For the text-containing cell, return its midpoint in [X, Y] coordinate format. 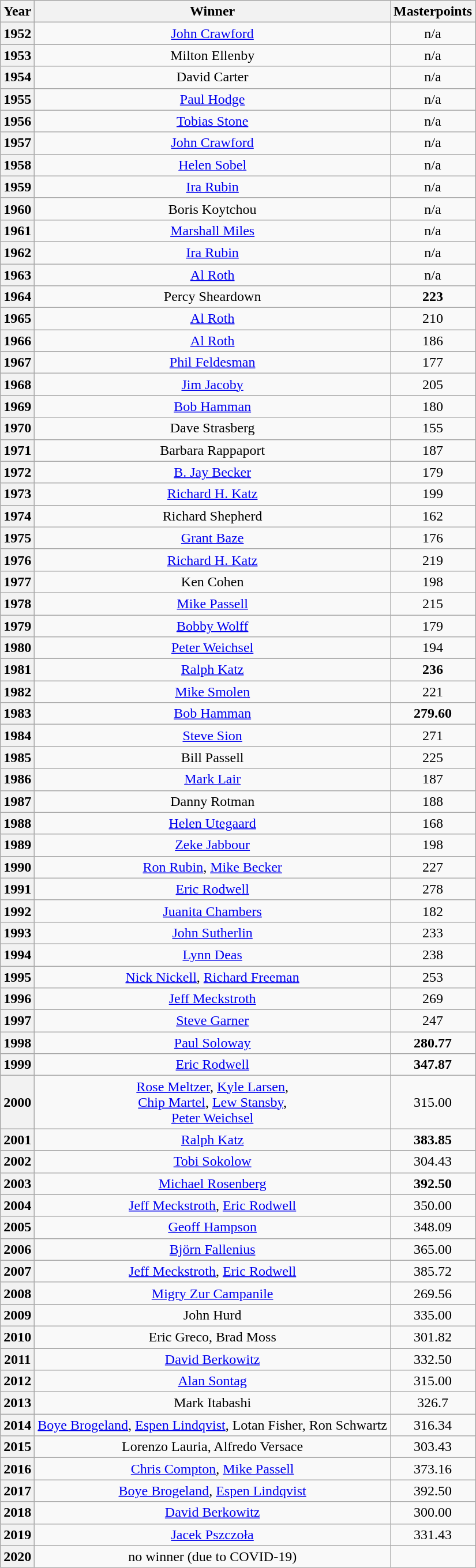
1971 [17, 450]
1969 [17, 406]
210 [433, 319]
188 [433, 801]
2004 [17, 1205]
271 [433, 736]
1966 [17, 341]
Michael Rosenberg [212, 1183]
Helen Sobel [212, 165]
Jeff Meckstroth [212, 999]
1970 [17, 428]
2012 [17, 1381]
304.43 [433, 1162]
Steve Garner [212, 1021]
2011 [17, 1359]
1978 [17, 604]
269.56 [433, 1293]
Migry Zur Campanile [212, 1293]
162 [433, 516]
1996 [17, 999]
300.00 [433, 1513]
1999 [17, 1065]
2008 [17, 1293]
365.00 [433, 1249]
1982 [17, 692]
1975 [17, 538]
1959 [17, 187]
348.09 [433, 1227]
John Sutherlin [212, 933]
2014 [17, 1425]
Helen Utegaard [212, 823]
1985 [17, 757]
John Hurd [212, 1315]
1987 [17, 801]
David Carter [212, 77]
155 [433, 428]
1997 [17, 1021]
2009 [17, 1315]
1958 [17, 165]
1968 [17, 385]
Paul Soloway [212, 1043]
Richard Shepherd [212, 516]
215 [433, 604]
280.77 [433, 1043]
Year [17, 12]
199 [433, 494]
Tobi Sokolow [212, 1162]
238 [433, 955]
1964 [17, 297]
373.16 [433, 1469]
Ken Cohen [212, 582]
301.82 [433, 1337]
1998 [17, 1043]
1988 [17, 823]
350.00 [433, 1205]
279.60 [433, 714]
Lorenzo Lauria, Alfredo Versace [212, 1447]
385.72 [433, 1271]
176 [433, 538]
1994 [17, 955]
Boye Brogeland, Espen Lindqvist [212, 1491]
2003 [17, 1183]
219 [433, 560]
186 [433, 341]
303.43 [433, 1447]
223 [433, 297]
Nick Nickell, Richard Freeman [212, 977]
1953 [17, 55]
2016 [17, 1469]
335.00 [433, 1315]
Eric Greco, Brad Moss [212, 1337]
1992 [17, 911]
Juanita Chambers [212, 911]
Tobias Stone [212, 121]
Zeke Jabbour [212, 845]
194 [433, 648]
1984 [17, 736]
Alan Sontag [212, 1381]
1973 [17, 494]
2005 [17, 1227]
2001 [17, 1140]
Paul Hodge [212, 99]
1995 [17, 977]
180 [433, 406]
Jim Jacoby [212, 385]
205 [433, 385]
2019 [17, 1535]
1954 [17, 77]
1986 [17, 779]
1974 [17, 516]
Mike Smolen [212, 692]
2018 [17, 1513]
1981 [17, 670]
Boris Koytchou [212, 209]
1962 [17, 252]
2006 [17, 1249]
233 [433, 933]
Rose Meltzer, Kyle Larsen, Chip Martel, Lew Stansby, Peter Weichsel [212, 1102]
278 [433, 889]
225 [433, 757]
221 [433, 692]
331.43 [433, 1535]
1976 [17, 560]
Chris Compton, Mike Passell [212, 1469]
247 [433, 1021]
1993 [17, 933]
Peter Weichsel [212, 648]
1957 [17, 143]
no winner (due to COVID-19) [212, 1556]
Jacek Pszczoła [212, 1535]
2007 [17, 1271]
2013 [17, 1403]
2000 [17, 1102]
227 [433, 867]
2017 [17, 1491]
2020 [17, 1556]
1963 [17, 275]
Bill Passell [212, 757]
1989 [17, 845]
168 [433, 823]
Mark Itabashi [212, 1403]
1990 [17, 867]
1956 [17, 121]
Milton Ellenby [212, 55]
Björn Fallenius [212, 1249]
177 [433, 363]
2015 [17, 1447]
Steve Sion [212, 736]
1955 [17, 99]
383.85 [433, 1140]
Percy Sheardown [212, 297]
Dave Strasberg [212, 428]
Lynn Deas [212, 955]
Marshall Miles [212, 231]
Mark Lair [212, 779]
2010 [17, 1337]
253 [433, 977]
Danny Rotman [212, 801]
Bobby Wolff [212, 625]
Boye Brogeland, Espen Lindqvist, Lotan Fisher, Ron Schwartz [212, 1425]
1967 [17, 363]
Mike Passell [212, 604]
1972 [17, 472]
Geoff Hampson [212, 1227]
182 [433, 911]
1979 [17, 625]
316.34 [433, 1425]
1983 [17, 714]
1980 [17, 648]
269 [433, 999]
Barbara Rappaport [212, 450]
Phil Feldesman [212, 363]
Winner [212, 12]
Masterpoints [433, 12]
Ron Rubin, Mike Becker [212, 867]
2002 [17, 1162]
236 [433, 670]
B. Jay Becker [212, 472]
1977 [17, 582]
1952 [17, 33]
Grant Baze [212, 538]
326.7 [433, 1403]
1960 [17, 209]
1991 [17, 889]
1965 [17, 319]
347.87 [433, 1065]
1961 [17, 231]
332.50 [433, 1359]
